Extract the [X, Y] coordinate from the center of the cell holding the provided text.  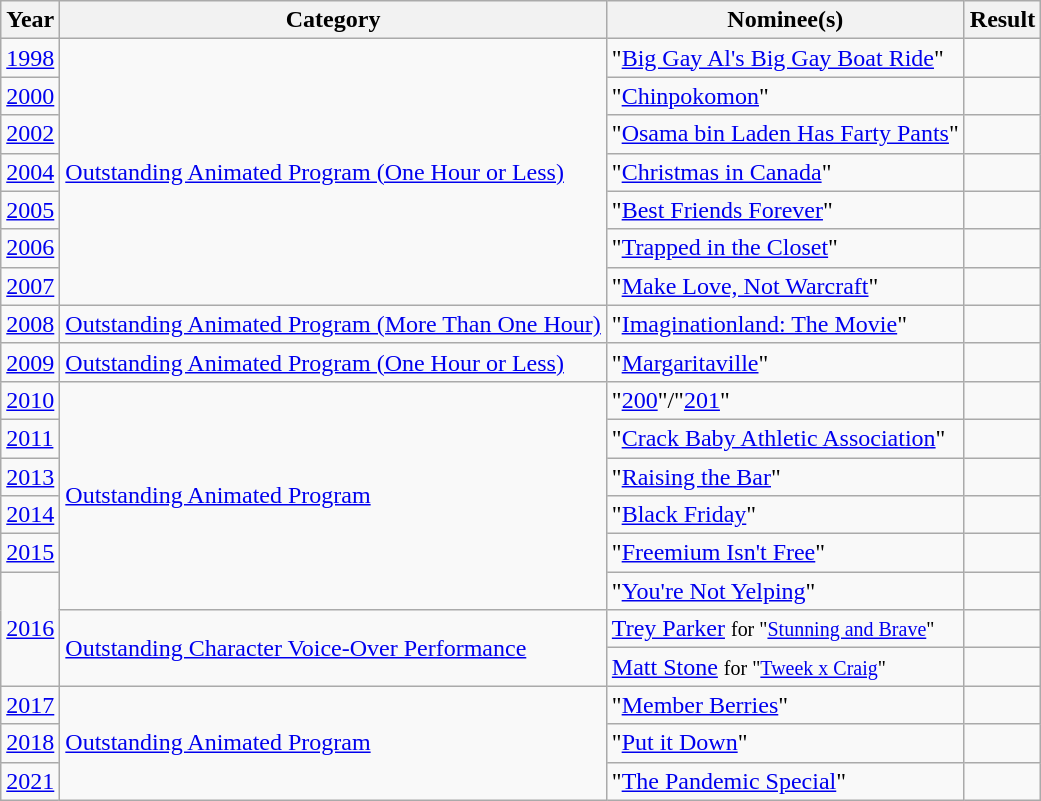
2015 [30, 553]
2004 [30, 172]
2017 [30, 705]
"Freemium Isn't Free" [785, 553]
"Raising the Bar" [785, 477]
2014 [30, 515]
"You're Not Yelping" [785, 591]
"Member Berries" [785, 705]
2007 [30, 286]
"Imaginationland: The Movie" [785, 324]
Nominee(s) [785, 20]
Trey Parker for "Stunning and Brave" [785, 629]
"Trapped in the Closet" [785, 248]
"Chinpokomon" [785, 96]
2016 [30, 629]
2000 [30, 96]
1998 [30, 58]
"The Pandemic Special" [785, 781]
2021 [30, 781]
"Make Love, Not Warcraft" [785, 286]
"Crack Baby Athletic Association" [785, 438]
"Margaritaville" [785, 362]
2010 [30, 400]
"Put it Down" [785, 743]
Outstanding Animated Program (More Than One Hour) [334, 324]
2002 [30, 134]
"Black Friday" [785, 515]
2005 [30, 210]
2008 [30, 324]
Result [1002, 20]
2009 [30, 362]
Matt Stone for "Tweek x Craig" [785, 667]
2013 [30, 477]
2018 [30, 743]
Category [334, 20]
"Best Friends Forever" [785, 210]
Year [30, 20]
2006 [30, 248]
"Osama bin Laden Has Farty Pants" [785, 134]
"Big Gay Al's Big Gay Boat Ride" [785, 58]
2011 [30, 438]
Outstanding Character Voice-Over Performance [334, 648]
"Christmas in Canada" [785, 172]
"200"/"201" [785, 400]
